Extract the [x, y] coordinate from the center of the cell holding the provided text.  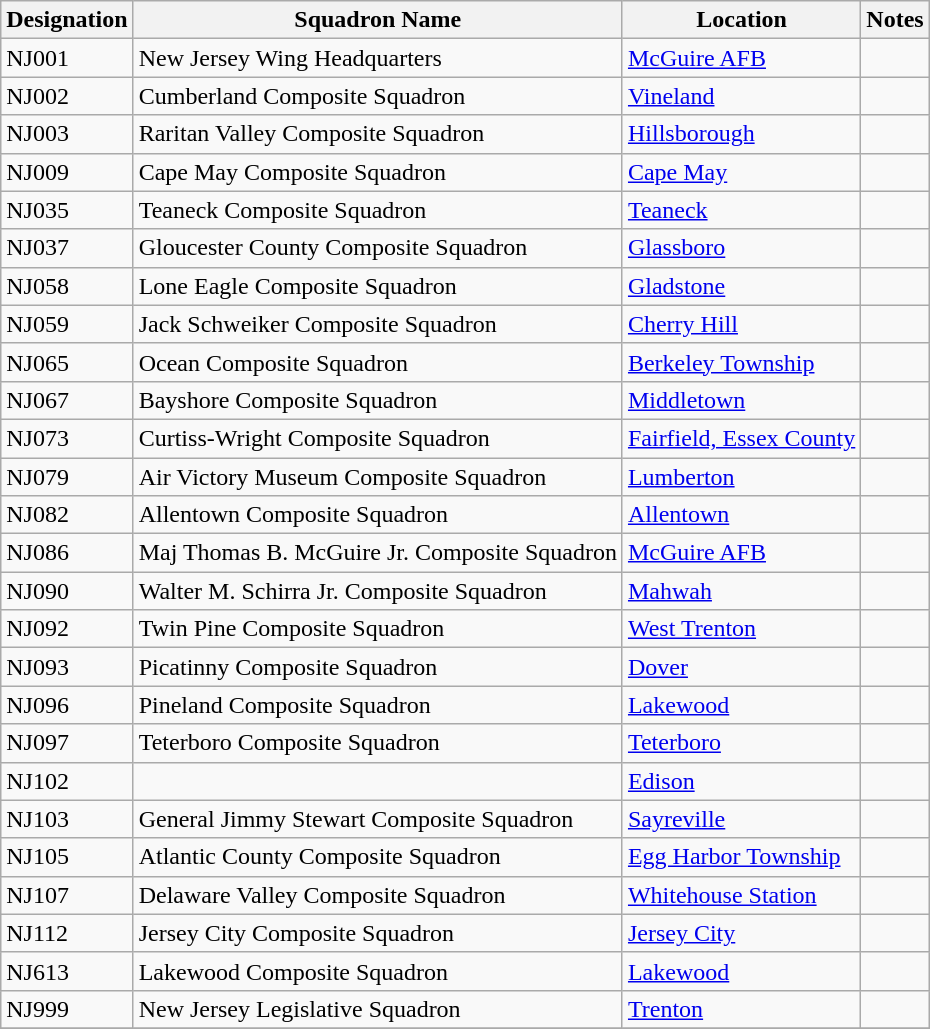
Mahwah [741, 591]
NJ112 [67, 933]
Jersey City Composite Squadron [378, 933]
Maj Thomas B. McGuire Jr. Composite Squadron [378, 553]
Teaneck Composite Squadron [378, 210]
Location [741, 20]
Ocean Composite Squadron [378, 362]
NJ001 [67, 58]
NJ082 [67, 515]
New Jersey Wing Headquarters [378, 58]
NJ067 [67, 400]
Glassboro [741, 248]
Notes [895, 20]
Vineland [741, 96]
NJ096 [67, 705]
Pineland Composite Squadron [378, 705]
Picatinny Composite Squadron [378, 667]
NJ107 [67, 895]
Delaware Valley Composite Squadron [378, 895]
NJ105 [67, 857]
NJ059 [67, 324]
NJ092 [67, 629]
Squadron Name [378, 20]
West Trenton [741, 629]
Gladstone [741, 286]
NJ003 [67, 134]
Cape May Composite Squadron [378, 172]
NJ613 [67, 971]
NJ002 [67, 96]
New Jersey Legislative Squadron [378, 1009]
NJ086 [67, 553]
Cherry Hill [741, 324]
Twin Pine Composite Squadron [378, 629]
NJ097 [67, 743]
Lumberton [741, 477]
Allentown Composite Squadron [378, 515]
NJ093 [67, 667]
Cumberland Composite Squadron [378, 96]
Trenton [741, 1009]
Jack Schweiker Composite Squadron [378, 324]
NJ103 [67, 819]
Teterboro Composite Squadron [378, 743]
Lone Eagle Composite Squadron [378, 286]
Hillsborough [741, 134]
Fairfield, Essex County [741, 438]
Berkeley Township [741, 362]
Lakewood Composite Squadron [378, 971]
NJ035 [67, 210]
NJ102 [67, 781]
NJ009 [67, 172]
NJ037 [67, 248]
NJ090 [67, 591]
NJ999 [67, 1009]
Allentown [741, 515]
Teaneck [741, 210]
General Jimmy Stewart Composite Squadron [378, 819]
Bayshore Composite Squadron [378, 400]
Egg Harbor Township [741, 857]
NJ058 [67, 286]
Raritan Valley Composite Squadron [378, 134]
Teterboro [741, 743]
Air Victory Museum Composite Squadron [378, 477]
Curtiss-Wright Composite Squadron [378, 438]
Whitehouse Station [741, 895]
Sayreville [741, 819]
Atlantic County Composite Squadron [378, 857]
Edison [741, 781]
NJ073 [67, 438]
Gloucester County Composite Squadron [378, 248]
Jersey City [741, 933]
Cape May [741, 172]
NJ065 [67, 362]
Designation [67, 20]
Walter M. Schirra Jr. Composite Squadron [378, 591]
Dover [741, 667]
NJ079 [67, 477]
Middletown [741, 400]
